Locate the cell with the specified text and output its (X, Y) center coordinate. 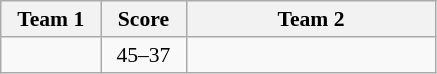
Score (144, 19)
Team 1 (51, 19)
45–37 (144, 55)
Team 2 (311, 19)
